Detect which cell encompasses the target text, then output its (x, y) center coordinate. 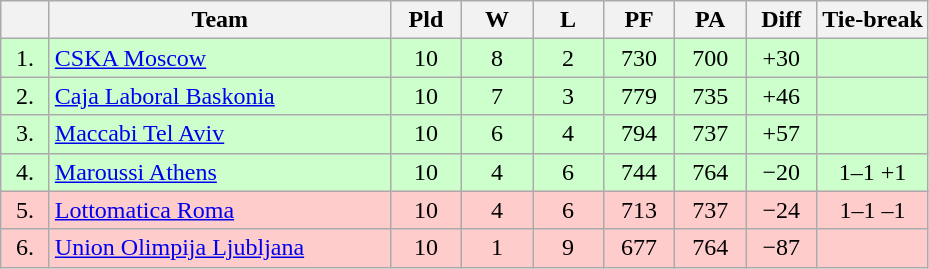
+46 (782, 96)
3. (26, 134)
PA (710, 20)
2. (26, 96)
Team (220, 20)
735 (710, 96)
Maroussi Athens (220, 172)
Lottomatica Roma (220, 210)
700 (710, 58)
PF (640, 20)
9 (568, 248)
3 (568, 96)
744 (640, 172)
−87 (782, 248)
1–1 –1 (873, 210)
Caja Laboral Baskonia (220, 96)
1 (496, 248)
6. (26, 248)
+30 (782, 58)
Tie-break (873, 20)
L (568, 20)
−24 (782, 210)
W (496, 20)
+57 (782, 134)
794 (640, 134)
Pld (426, 20)
713 (640, 210)
4. (26, 172)
779 (640, 96)
Diff (782, 20)
−20 (782, 172)
7 (496, 96)
5. (26, 210)
1. (26, 58)
Maccabi Tel Aviv (220, 134)
8 (496, 58)
677 (640, 248)
CSKA Moscow (220, 58)
1–1 +1 (873, 172)
730 (640, 58)
2 (568, 58)
Union Olimpija Ljubljana (220, 248)
